For the text-containing cell, return its midpoint in [X, Y] coordinate format. 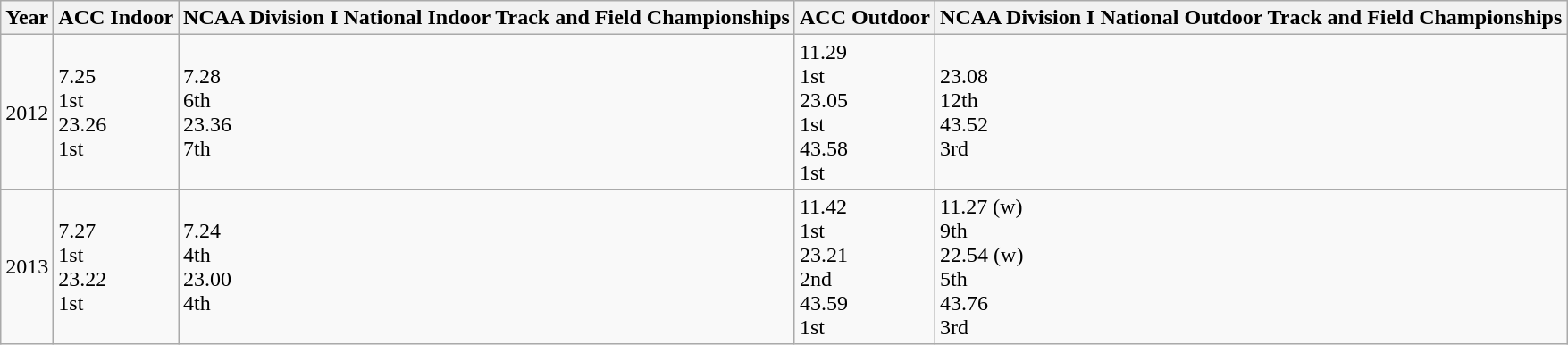
7.244th23.004th [487, 266]
7.286th23.367th [487, 113]
11.27 (w)9th22.54 (w)5th43.763rd [1251, 266]
NCAA Division I National Outdoor Track and Field Championships [1251, 18]
7.271st23.221st [116, 266]
Year [27, 18]
ACC Indoor [116, 18]
NCAA Division I National Indoor Track and Field Championships [487, 18]
11.421st23.212nd43.591st [865, 266]
2012 [27, 113]
11.291st23.051st43.581st [865, 113]
ACC Outdoor [865, 18]
23.0812th43.523rd [1251, 113]
7.251st23.261st [116, 113]
2013 [27, 266]
